Detect which cell encompasses the target text, then output its (x, y) center coordinate. 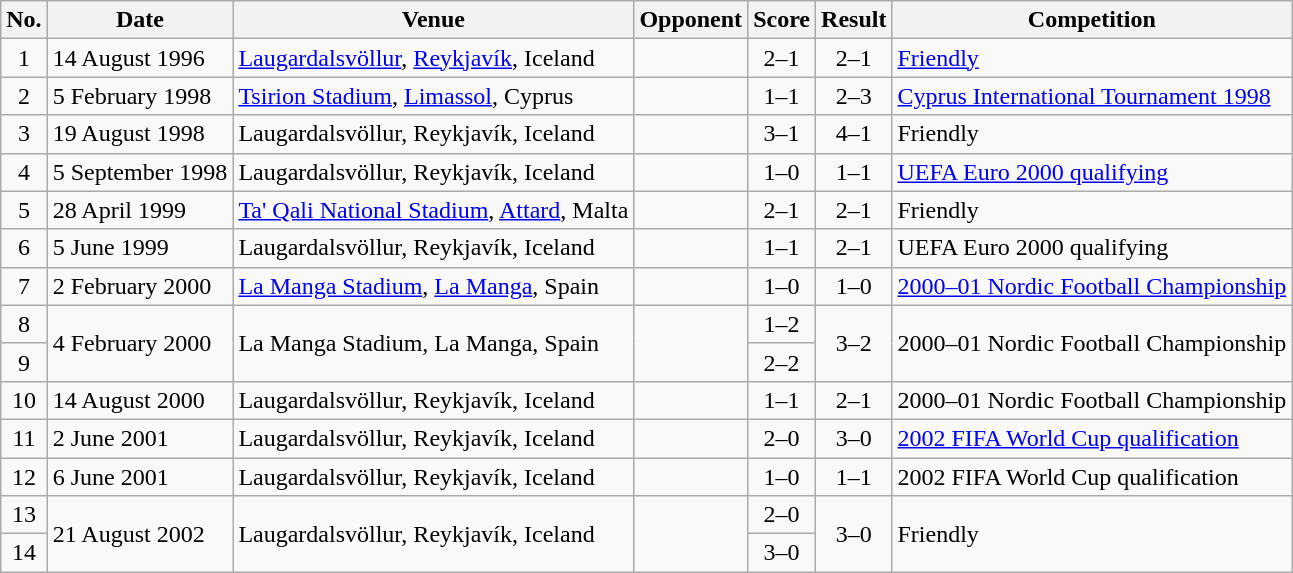
2–2 (782, 362)
8 (24, 324)
6 (24, 248)
Cyprus International Tournament 1998 (1092, 96)
Ta' Qali National Stadium, Attard, Malta (434, 210)
14 August 2000 (140, 400)
5 February 1998 (140, 96)
2 June 2001 (140, 438)
Result (854, 20)
19 August 1998 (140, 134)
2–3 (854, 96)
4–1 (854, 134)
13 (24, 515)
1 (24, 58)
2 February 2000 (140, 286)
4 (24, 172)
2 (24, 96)
Score (782, 20)
5 (24, 210)
3 (24, 134)
28 April 1999 (140, 210)
9 (24, 362)
21 August 2002 (140, 534)
3–2 (854, 343)
Competition (1092, 20)
3–1 (782, 134)
12 (24, 477)
14 (24, 553)
7 (24, 286)
1–2 (782, 324)
Venue (434, 20)
Tsirion Stadium, Limassol, Cyprus (434, 96)
No. (24, 20)
14 August 1996 (140, 58)
6 June 2001 (140, 477)
5 June 1999 (140, 248)
5 September 1998 (140, 172)
4 February 2000 (140, 343)
10 (24, 400)
Date (140, 20)
11 (24, 438)
Opponent (691, 20)
